Identify which cell holds the provided text, then report its (X, Y) central coordinate. 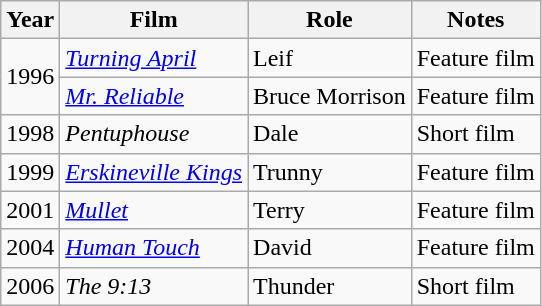
Film (154, 20)
Mullet (154, 210)
Human Touch (154, 248)
Trunny (330, 172)
Dale (330, 134)
1998 (30, 134)
Erskineville Kings (154, 172)
2004 (30, 248)
2001 (30, 210)
Turning April (154, 58)
1996 (30, 77)
David (330, 248)
2006 (30, 286)
Mr. Reliable (154, 96)
Notes (476, 20)
The 9:13 (154, 286)
1999 (30, 172)
Year (30, 20)
Role (330, 20)
Thunder (330, 286)
Terry (330, 210)
Leif (330, 58)
Bruce Morrison (330, 96)
Pentuphouse (154, 134)
